Extract the (X, Y) coordinate from the center of the cell holding the provided text.  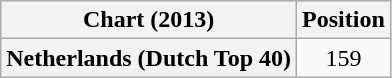
Netherlands (Dutch Top 40) (149, 58)
Position (344, 20)
159 (344, 58)
Chart (2013) (149, 20)
